Detect which cell encompasses the target text, then output its [x, y] center coordinate. 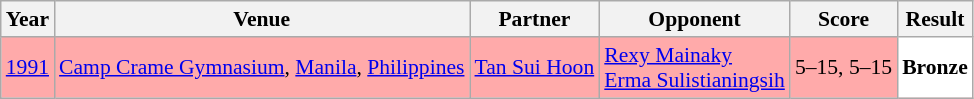
1991 [28, 68]
Year [28, 19]
Score [844, 19]
Camp Crame Gymnasium, Manila, Philippines [262, 68]
Rexy Mainaky Erma Sulistianingsih [694, 68]
Opponent [694, 19]
Tan Sui Hoon [535, 68]
5–15, 5–15 [844, 68]
Bronze [935, 68]
Result [935, 19]
Partner [535, 19]
Venue [262, 19]
